Pinpoint the cell where the given text exists, returning its [x, y] midpoint coordinate. 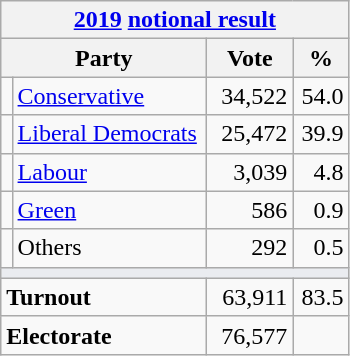
54.0 [321, 96]
0.5 [321, 248]
Labour [110, 172]
Conservative [110, 96]
Party [104, 58]
Electorate [104, 335]
4.8 [321, 172]
63,911 [250, 297]
3,039 [250, 172]
Green [110, 210]
Vote [250, 58]
292 [250, 248]
39.9 [321, 134]
Others [110, 248]
Liberal Democrats [110, 134]
0.9 [321, 210]
586 [250, 210]
2019 notional result [175, 20]
83.5 [321, 297]
25,472 [250, 134]
34,522 [250, 96]
% [321, 58]
76,577 [250, 335]
Turnout [104, 297]
